Determine the [x, y] coordinate at the center of the cell enclosing the given text.  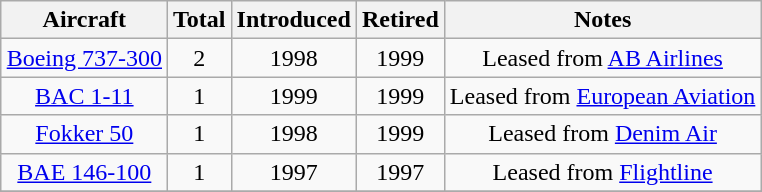
BAC 1-11 [84, 96]
Boeing 737-300 [84, 58]
Leased from Denim Air [602, 134]
Leased from AB Airlines [602, 58]
2 [200, 58]
Total [200, 20]
BAE 146-100 [84, 172]
Fokker 50 [84, 134]
Retired [400, 20]
Aircraft [84, 20]
Leased from Flightline [602, 172]
Introduced [294, 20]
Leased from European Aviation [602, 96]
Notes [602, 20]
